Identify which cell holds the provided text, then report its [x, y] central coordinate. 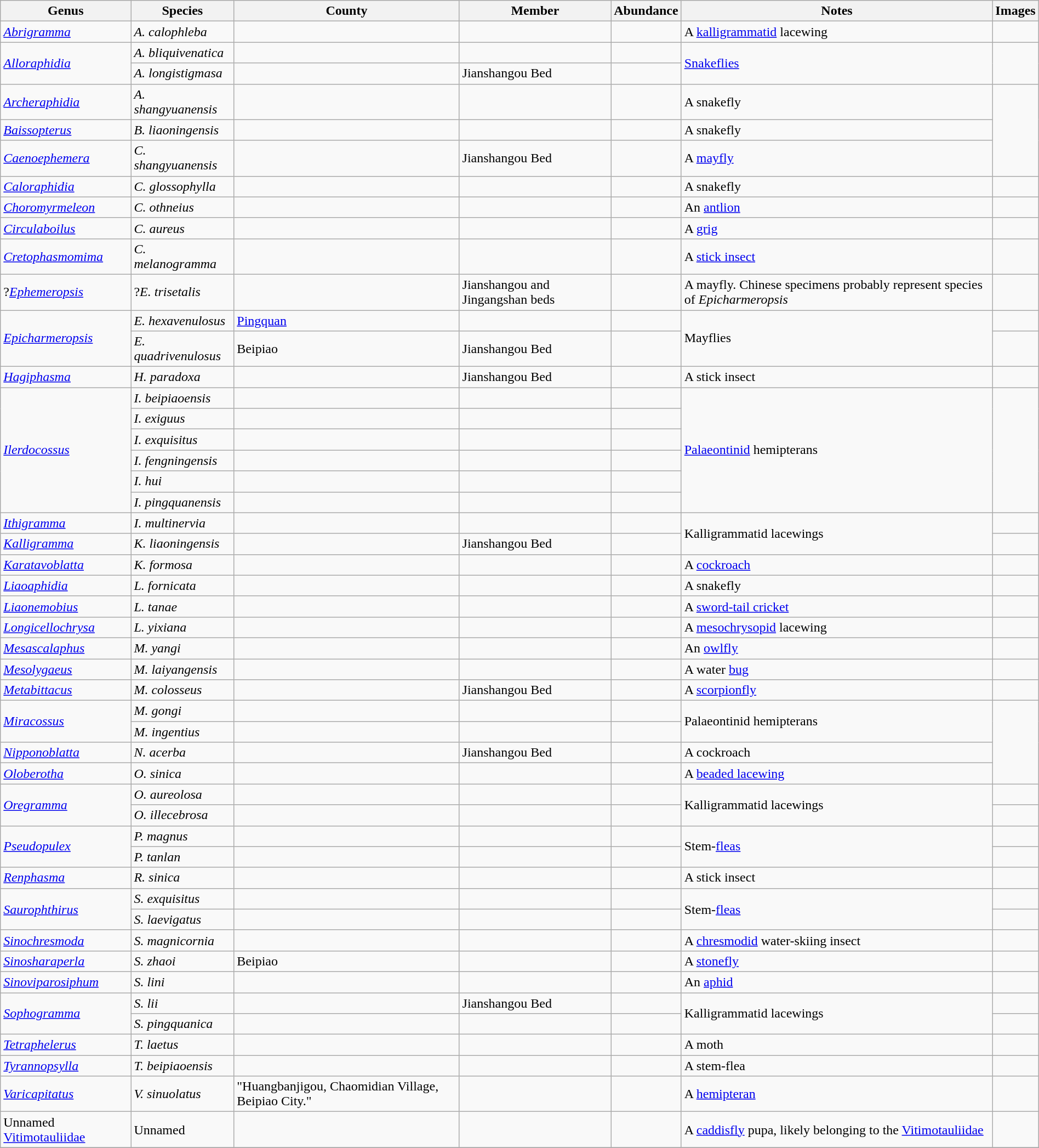
M. yangi [182, 648]
Renphasma [66, 878]
Tyrannopsylla [66, 1066]
S. exquisitus [182, 899]
S. lini [182, 982]
C. shangyuanensis [182, 158]
I. fengningensis [182, 461]
Genus [66, 11]
Hagiphasma [66, 377]
Liaonemobius [66, 606]
Jianshangou and Jingangshan beds [535, 292]
S. lii [182, 1003]
Images [1015, 11]
O. illecebrosa [182, 815]
L. tanae [182, 606]
S. laevigatus [182, 919]
C. glossophylla [182, 186]
S. magnicornia [182, 940]
An antlion [837, 207]
Member [535, 11]
L. fornicata [182, 586]
A stonefly [837, 961]
I. hui [182, 481]
Abundance [646, 11]
An owlfly [837, 648]
S. zhaoi [182, 961]
Snakeflies [837, 63]
Sinosharaperla [66, 961]
M. gongi [182, 711]
L. yixiana [182, 627]
Abrigramma [66, 32]
M. colosseus [182, 690]
A moth [837, 1045]
Choromyrmeleon [66, 207]
A. calophleba [182, 32]
A mesochrysopid lacewing [837, 627]
A stem-flea [837, 1066]
Circulaboilus [66, 228]
Ilerdocossus [66, 450]
Karatavoblatta [66, 565]
Miracossus [66, 721]
Epicharmeropsis [66, 339]
Notes [837, 11]
County [346, 11]
A kalligrammatid lacewing [837, 32]
I. multinervia [182, 523]
A scorpionfly [837, 690]
O. aureolosa [182, 794]
C. othneius [182, 207]
A mayfly [837, 158]
Pseudopulex [66, 846]
Metabittacus [66, 690]
V. sinuolatus [182, 1094]
R. sinica [182, 878]
M. laiyangensis [182, 669]
P. tanlan [182, 857]
A. shangyuanensis [182, 102]
Kalligramma [66, 544]
A sword-tail cricket [837, 606]
Baissopterus [66, 130]
N. acerba [182, 753]
Saurophthirus [66, 909]
C. aureus [182, 228]
Sinoviparosiphum [66, 982]
Sophogramma [66, 1013]
Nipponoblatta [66, 753]
P. magnus [182, 836]
B. liaoningensis [182, 130]
A chresmodid water-skiing insect [837, 940]
E. hexavenulosus [182, 321]
I. exquisitus [182, 440]
Cretophasmomima [66, 257]
Tetraphelerus [66, 1045]
A hemipteran [837, 1094]
H. paradoxa [182, 377]
K. liaoningensis [182, 544]
C. melanogramma [182, 257]
S. pingquanica [182, 1024]
T. laetus [182, 1045]
Mesolygaeus [66, 669]
Sinochresmoda [66, 940]
"Huangbanjigou, Chaomidian Village, Beipiao City." [346, 1094]
A mayfly. Chinese specimens probably represent species of Epicharmeropsis [837, 292]
Species [182, 11]
Ithigramma [66, 523]
Alloraphidia [66, 63]
A grig [837, 228]
A. longistigmasa [182, 73]
A caddisfly pupa, likely belonging to the Vitimotauliidae [837, 1129]
T. beipiaoensis [182, 1066]
Oregramma [66, 805]
Mayflies [837, 339]
A beaded lacewing [837, 774]
Archeraphidia [66, 102]
Caloraphidia [66, 186]
Longicellochrysa [66, 627]
?E. trisetalis [182, 292]
A water bug [837, 669]
Unnamed Vitimotauliidae [66, 1129]
I. beipiaoensis [182, 398]
?Ephemeropsis [66, 292]
Pingquan [346, 321]
Caenoephemera [66, 158]
K. formosa [182, 565]
I. pingquanensis [182, 502]
Unnamed [182, 1129]
Oloberotha [66, 774]
I. exiguus [182, 419]
An aphid [837, 982]
E. quadrivenulosus [182, 349]
M. ingentius [182, 732]
A. bliquivenatica [182, 53]
Mesascalaphus [66, 648]
O. sinica [182, 774]
Liaoaphidia [66, 586]
Varicapitatus [66, 1094]
